Scan for the cell matching the given text and deliver its [X, Y] coordinate at center. 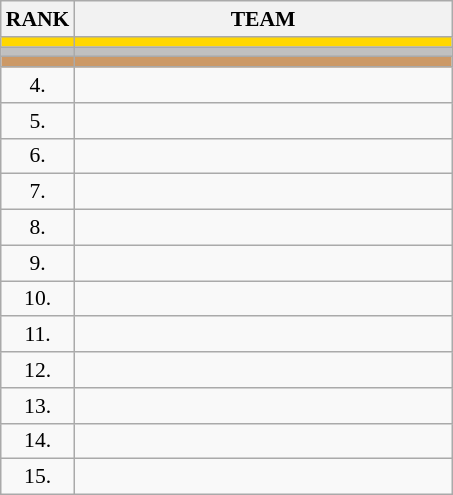
7. [38, 192]
6. [38, 156]
TEAM [262, 19]
14. [38, 441]
8. [38, 228]
5. [38, 121]
RANK [38, 19]
9. [38, 263]
12. [38, 370]
15. [38, 477]
13. [38, 406]
10. [38, 299]
11. [38, 335]
4. [38, 85]
